Provide the (x, y) coordinate of the cell's center where the given text is located.  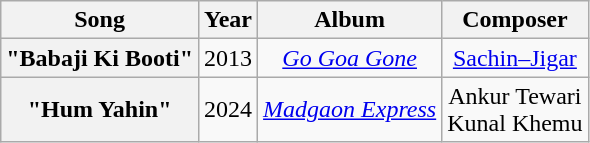
Madgaon Express (350, 110)
"Babaji Ki Booti" (100, 58)
Year (228, 20)
"Hum Yahin" (100, 110)
Go Goa Gone (350, 58)
2013 (228, 58)
2024 (228, 110)
Composer (515, 20)
Album (350, 20)
Sachin–Jigar (515, 58)
Ankur TewariKunal Khemu (515, 110)
Song (100, 20)
